Pinpoint the cell where the given text exists, returning its (x, y) midpoint coordinate. 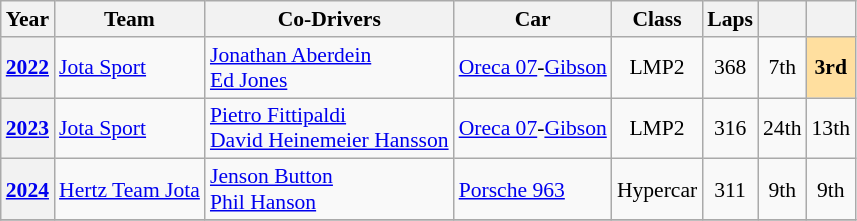
Class (657, 19)
Co-Drivers (330, 19)
Porsche 963 (533, 190)
Car (533, 19)
Laps (730, 19)
Jenson Button Phil Hanson (330, 190)
Year (28, 19)
Team (130, 19)
2022 (28, 68)
2023 (28, 128)
2024 (28, 190)
368 (730, 68)
3rd (832, 68)
Hypercar (657, 190)
Hertz Team Jota (130, 190)
Jonathan Aberdein Ed Jones (330, 68)
311 (730, 190)
Pietro Fittipaldi David Heinemeier Hansson (330, 128)
7th (782, 68)
24th (782, 128)
316 (730, 128)
13th (832, 128)
